Provide the [X, Y] coordinate of the cell's center where the given text is located.  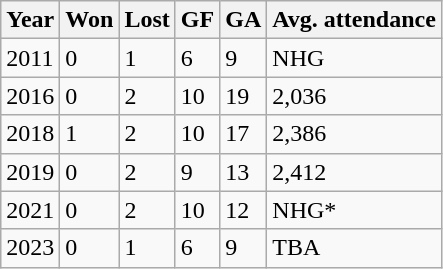
2,412 [354, 172]
NHG [354, 58]
19 [244, 96]
2011 [30, 58]
Won [90, 20]
2019 [30, 172]
2021 [30, 210]
Avg. attendance [354, 20]
GF [197, 20]
TBA [354, 248]
17 [244, 134]
GA [244, 20]
Lost [147, 20]
12 [244, 210]
2,036 [354, 96]
Year [30, 20]
2,386 [354, 134]
13 [244, 172]
2023 [30, 248]
2018 [30, 134]
2016 [30, 96]
NHG* [354, 210]
